Capture the cell that displays the provided text and extract its (X, Y) central coordinate. 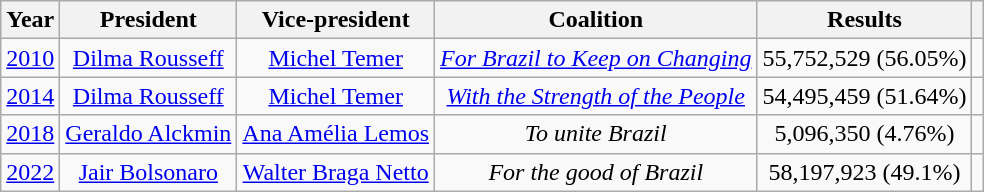
Results (864, 20)
Walter Braga Netto (336, 172)
2018 (30, 134)
Year (30, 20)
Vice-president (336, 20)
58,197,923 (49.1%) (864, 172)
55,752,529 (56.05%) (864, 58)
For Brazil to Keep on Changing (596, 58)
President (148, 20)
2022 (30, 172)
For the good of Brazil (596, 172)
Coalition (596, 20)
54,495,459 (51.64%) (864, 96)
2014 (30, 96)
5,096,350 (4.76%) (864, 134)
Geraldo Alckmin (148, 134)
2010 (30, 58)
To unite Brazil (596, 134)
Ana Amélia Lemos (336, 134)
Jair Bolsonaro (148, 172)
With the Strength of the People (596, 96)
